Provide the [x, y] coordinate of the cell's center where the given text is located.  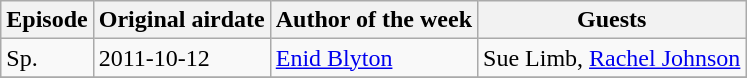
Author of the week [374, 20]
Guests [612, 20]
Enid Blyton [374, 58]
Sp. [47, 58]
Episode [47, 20]
2011-10-12 [182, 58]
Sue Limb, Rachel Johnson [612, 58]
Original airdate [182, 20]
